Capture the cell that displays the provided text and extract its [x, y] central coordinate. 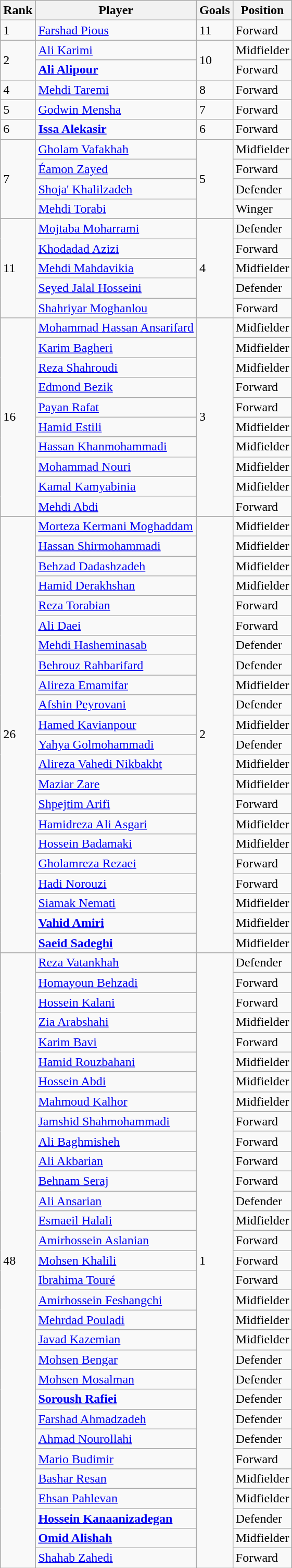
Ali Karimi [116, 50]
Behnam Seraj [116, 1181]
Mojtaba Moharrami [116, 228]
Ehsan Pahlevan [116, 1498]
Farshad Ahmadzadeh [116, 1419]
Ali Daei [116, 626]
Seyed Jalal Hosseini [116, 288]
Karim Bagheri [116, 348]
Mehrdad Pouladi [116, 1320]
Mehdi Hasheminasab [116, 645]
Karim Bavi [116, 1042]
Alireza Emamifar [116, 685]
Hamid Estili [116, 427]
Mahmoud Kalhor [116, 1101]
Ali Baghmisheh [116, 1141]
Maziar Zare [116, 784]
Position [262, 10]
Alireza Vahedi Nikbakht [116, 764]
Behzad Dadashzadeh [116, 566]
Afshin Peyrovani [116, 705]
Homayoun Behzadi [116, 983]
Ahmad Nourollahi [116, 1439]
Hadi Norouzi [116, 884]
Player [116, 10]
Mehdi Abdi [116, 506]
Ali Ansarian [116, 1200]
Mohsen Mosalman [116, 1379]
Hamed Kavianpour [116, 725]
Kamal Kamyabinia [116, 486]
Siamak Nemati [116, 903]
Mohammad Hassan Ansarifard [116, 328]
Shoja' Khalilzadeh [116, 189]
Zia Arabshahi [116, 1022]
Mehdi Taremi [116, 90]
Ali Akbarian [116, 1161]
48 [18, 1260]
Winger [262, 209]
Hossein Kalani [116, 1002]
Hassan Shirmohammadi [116, 546]
Soroush Rafiei [116, 1399]
Khodadad Azizi [116, 249]
Gholamreza Rezaei [116, 863]
Mario Budimir [116, 1459]
Edmond Bezik [116, 387]
Behrouz Rahbarifard [116, 665]
Hamidreza Ali Asgari [116, 824]
Shahab Zahedi [116, 1558]
Mehdi Mahdavikia [116, 268]
Esmaeil Halali [116, 1221]
Ali Alipour [116, 70]
Amirhossein Feshangchi [116, 1300]
Éamon Zayed [116, 169]
Issa Alekasir [116, 129]
Hossein Badamaki [116, 843]
Ibrahima Touré [116, 1280]
Bashar Resan [116, 1478]
Gholam Vafakhah [116, 149]
Shahriyar Moghanlou [116, 308]
Yahya Golmohammadi [116, 744]
10 [215, 60]
Amirhossein Aslanian [116, 1241]
Farshad Pious [116, 30]
Hamid Rouzbahani [116, 1062]
Hassan Khanmohammadi [116, 447]
Mohammad Nouri [116, 467]
Vahid Amiri [116, 923]
Reza Torabian [116, 606]
Hamid Derakhshan [116, 586]
Reza Vatankhah [116, 963]
3 [215, 417]
16 [18, 417]
Mehdi Torabi [116, 209]
Godwin Mensha [116, 109]
Javad Kazemian [116, 1340]
Hossein Kanaanizadegan [116, 1518]
Saeid Sadeghi [116, 943]
8 [215, 90]
Rank [18, 10]
Mohsen Khalili [116, 1260]
Morteza Kermani Moghaddam [116, 526]
Reza Shahroudi [116, 367]
Shpejtim Arifi [116, 804]
Hossein Abdi [116, 1082]
Jamshid Shahmohammadi [116, 1121]
26 [18, 734]
Omid Alishah [116, 1538]
Goals [215, 10]
Payan Rafat [116, 407]
Mohsen Bengar [116, 1359]
